From the cell containing the given text, extract its center point as (X, Y) coordinate. 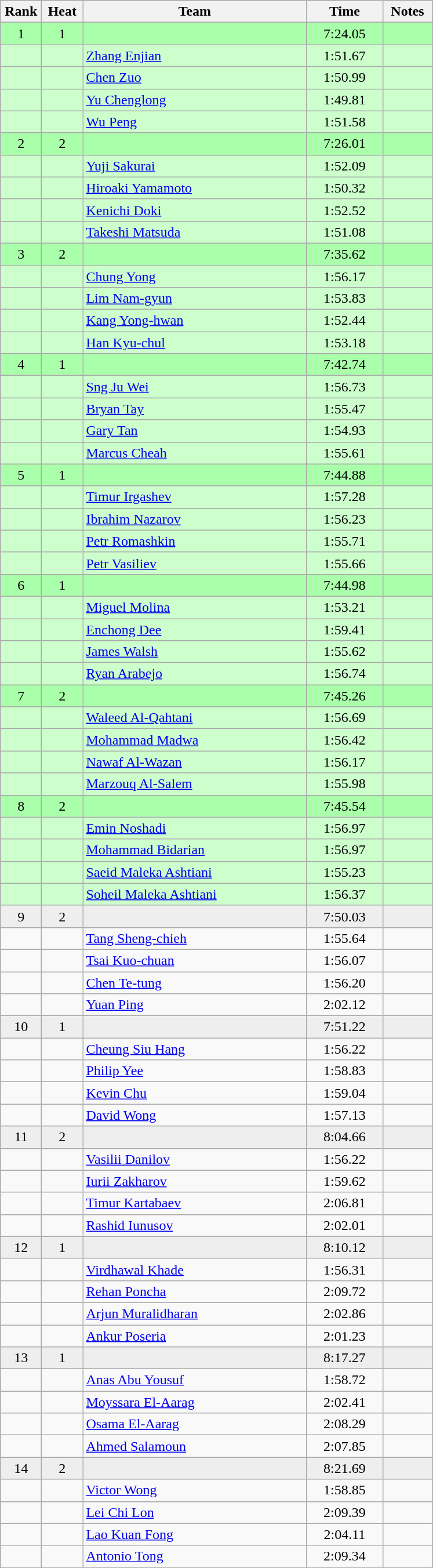
Chen Zuo (195, 78)
Petr Vasiliev (195, 563)
Rashid Iunusov (195, 1225)
Kevin Chu (195, 1093)
10 (21, 1027)
1:54.93 (344, 431)
Takeshi Matsuda (195, 232)
Tang Sheng-chieh (195, 938)
Anas Abu Yousuf (195, 1380)
Virdhawal Khade (195, 1269)
13 (21, 1358)
7:45.54 (344, 806)
2:04.11 (344, 1534)
7:35.62 (344, 254)
7:50.03 (344, 916)
Timur Kartabaev (195, 1203)
6 (21, 585)
2:02.41 (344, 1402)
1:55.61 (344, 453)
Mohammad Madwa (195, 740)
3 (21, 254)
1:56.42 (344, 740)
1:58.83 (344, 1071)
James Walsh (195, 652)
1:55.62 (344, 652)
1:50.32 (344, 188)
Nawaf Al-Wazan (195, 762)
Enchong Dee (195, 629)
Bryan Tay (195, 409)
1:51.08 (344, 232)
8:21.69 (344, 1468)
1:52.44 (344, 321)
Kenichi Doki (195, 210)
Marcus Cheah (195, 453)
Osama El-Aarag (195, 1424)
Wu Peng (195, 122)
Victor Wong (195, 1490)
2:08.29 (344, 1424)
8:04.66 (344, 1137)
1:55.47 (344, 409)
Iurii Zakharov (195, 1181)
1:51.58 (344, 122)
12 (21, 1247)
Yu Chenglong (195, 100)
4 (21, 365)
David Wong (195, 1115)
1:52.52 (344, 210)
Sng Ju Wei (195, 387)
7:26.01 (344, 144)
7:45.26 (344, 696)
2:02.86 (344, 1313)
8:10.12 (344, 1247)
Ankur Poseria (195, 1335)
1:59.41 (344, 629)
2:02.01 (344, 1225)
Lao Kuan Fong (195, 1534)
2:02.12 (344, 1005)
Timur Irgashev (195, 497)
Lim Nam-gyun (195, 299)
1:56.69 (344, 718)
Petr Romashkin (195, 541)
Tsai Kuo-chuan (195, 960)
1:53.21 (344, 607)
11 (21, 1137)
Ahmed Salamoun (195, 1446)
Vasilii Danilov (195, 1159)
Philip Yee (195, 1071)
1:55.71 (344, 541)
Ryan Arabejo (195, 674)
Gary Tan (195, 431)
Emin Noshadi (195, 828)
1:57.28 (344, 497)
2:09.39 (344, 1512)
Hiroaki Yamamoto (195, 188)
Chung Yong (195, 277)
1:50.99 (344, 78)
1:56.31 (344, 1269)
1:59.04 (344, 1093)
1:59.62 (344, 1181)
7:44.98 (344, 585)
1:56.74 (344, 674)
1:53.83 (344, 299)
1:55.23 (344, 872)
1:56.73 (344, 387)
Time (344, 12)
Notes (407, 12)
Miguel Molina (195, 607)
7:44.88 (344, 475)
1:55.66 (344, 563)
1:57.13 (344, 1115)
Marzouq Al-Salem (195, 784)
Waleed Al-Qahtani (195, 718)
1:52.09 (344, 166)
2:09.72 (344, 1291)
Yuan Ping (195, 1005)
8:17.27 (344, 1358)
Han Kyu-chul (195, 343)
1:56.20 (344, 983)
Rank (21, 12)
8 (21, 806)
Lei Chi Lon (195, 1512)
1:56.07 (344, 960)
1:56.37 (344, 894)
1:56.23 (344, 519)
1:58.72 (344, 1380)
2:07.85 (344, 1446)
1:53.18 (344, 343)
14 (21, 1468)
2:09.34 (344, 1556)
1:49.81 (344, 100)
Kang Yong-hwan (195, 321)
7 (21, 696)
Saeid Maleka Ashtiani (195, 872)
7:24.05 (344, 34)
1:51.67 (344, 56)
1:55.98 (344, 784)
Rehan Poncha (195, 1291)
7:51.22 (344, 1027)
Heat (63, 12)
2:06.81 (344, 1203)
Chen Te-tung (195, 983)
Yuji Sakurai (195, 166)
Soheil Maleka Ashtiani (195, 894)
Team (195, 12)
Ibrahim Nazarov (195, 519)
Antonio Tong (195, 1556)
1:58.85 (344, 1490)
5 (21, 475)
1:55.64 (344, 938)
Zhang Enjian (195, 56)
Moyssara El-Aarag (195, 1402)
Cheung Siu Hang (195, 1049)
7:42.74 (344, 365)
Mohammad Bidarian (195, 850)
2:01.23 (344, 1335)
Arjun Muralidharan (195, 1313)
9 (21, 916)
